Determine the [x, y] coordinate at the center of the cell enclosing the given text.  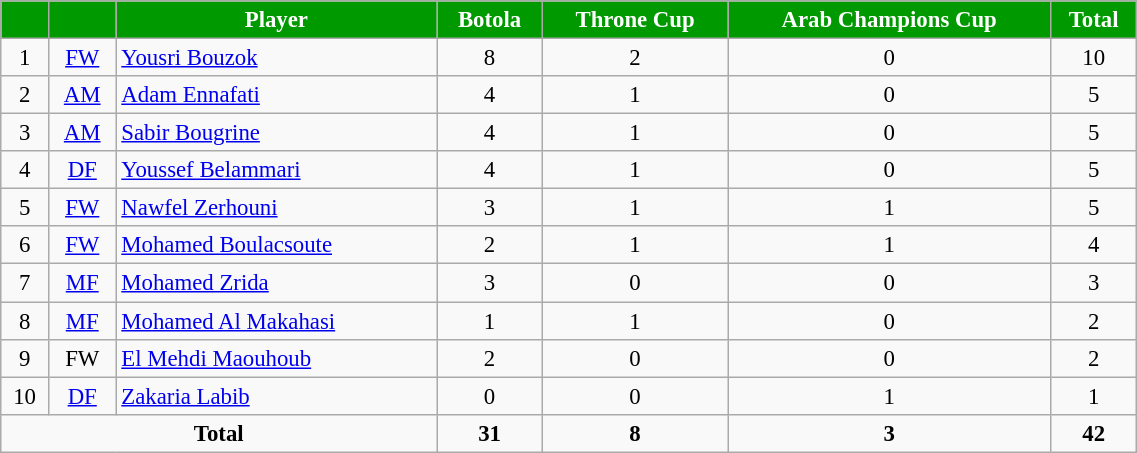
Throne Cup [634, 20]
Player [276, 20]
Sabir Bougrine [276, 133]
El Mehdi Maouhoub [276, 358]
Youssef Belammari [276, 170]
Arab Champions Cup [890, 20]
Nawfel Zerhouni [276, 208]
Botola [490, 20]
Adam Ennafati [276, 95]
7 [25, 283]
31 [490, 433]
Zakaria Labib [276, 396]
6 [25, 245]
Yousri Bouzok [276, 58]
Mohamed Zrida [276, 283]
Mohamed Al Makahasi [276, 321]
42 [1093, 433]
Mohamed Boulacsoute [276, 245]
9 [25, 358]
